Search for the cell housing the specified text and yield its (X, Y) center coordinate. 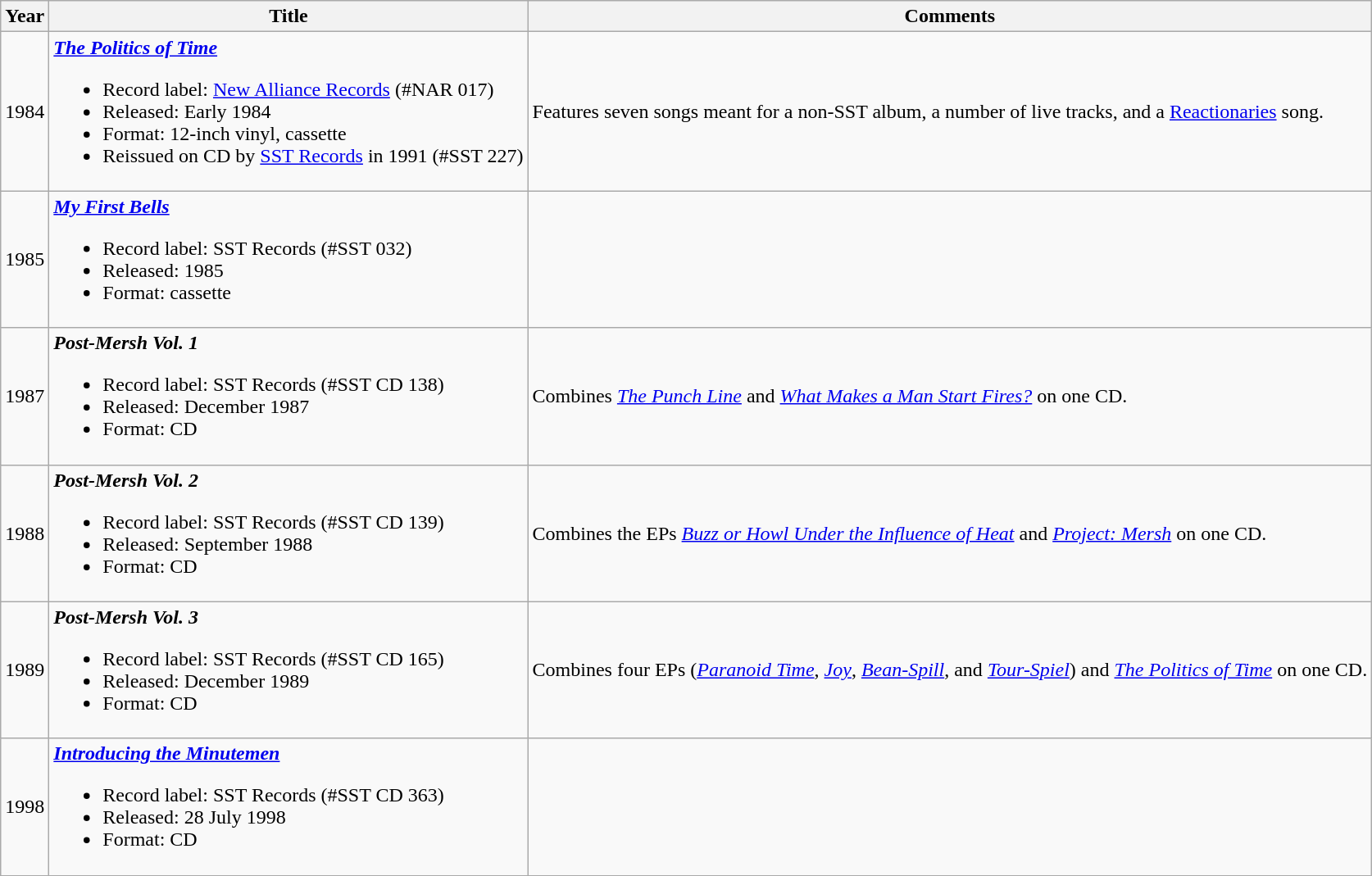
Combines the EPs Buzz or Howl Under the Influence of Heat and Project: Mersh on one CD. (950, 533)
1985 (25, 259)
Features seven songs meant for a non-SST album, a number of live tracks, and a Reactionaries song. (950, 111)
Post-Mersh Vol. 3Record label: SST Records (#SST CD 165)Released: December 1989Format: CD (288, 670)
1988 (25, 533)
Year (25, 16)
Introducing the MinutemenRecord label: SST Records (#SST CD 363)Released: 28 July 1998Format: CD (288, 806)
1984 (25, 111)
1989 (25, 670)
1987 (25, 397)
Title (288, 16)
Combines The Punch Line and What Makes a Man Start Fires? on one CD. (950, 397)
Post-Mersh Vol. 1Record label: SST Records (#SST CD 138)Released: December 1987Format: CD (288, 397)
My First BellsRecord label: SST Records (#SST 032)Released: 1985Format: cassette (288, 259)
1998 (25, 806)
Combines four EPs (Paranoid Time, Joy, Bean-Spill, and Tour-Spiel) and The Politics of Time on one CD. (950, 670)
Comments (950, 16)
Post-Mersh Vol. 2Record label: SST Records (#SST CD 139)Released: September 1988Format: CD (288, 533)
